Locate the cell with the specified text and output its (X, Y) center coordinate. 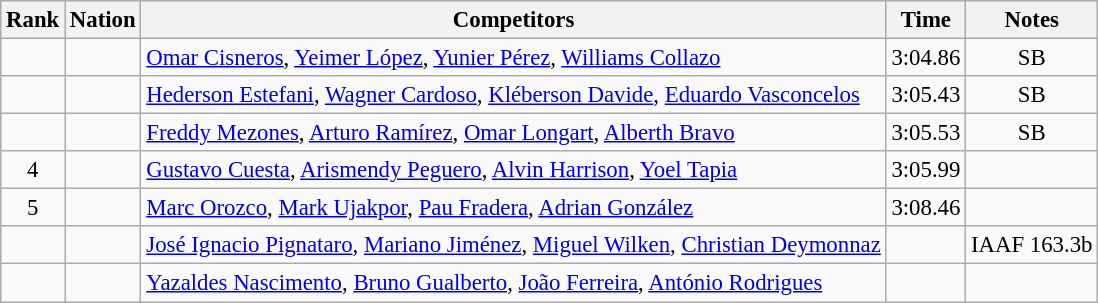
Competitors (514, 20)
3:04.86 (926, 58)
IAAF 163.3b (1032, 245)
3:05.43 (926, 95)
Notes (1032, 20)
Rank (33, 20)
Omar Cisneros, Yeimer López, Yunier Pérez, Williams Collazo (514, 58)
José Ignacio Pignataro, Mariano Jiménez, Miguel Wilken, Christian Deymonnaz (514, 245)
Yazaldes Nascimento, Bruno Gualberto, João Ferreira, António Rodrigues (514, 283)
Time (926, 20)
3:05.99 (926, 170)
Freddy Mezones, Arturo Ramírez, Omar Longart, Alberth Bravo (514, 133)
3:05.53 (926, 133)
4 (33, 170)
Gustavo Cuesta, Arismendy Peguero, Alvin Harrison, Yoel Tapia (514, 170)
Nation (103, 20)
3:08.46 (926, 208)
Marc Orozco, Mark Ujakpor, Pau Fradera, Adrian González (514, 208)
Hederson Estefani, Wagner Cardoso, Kléberson Davide, Eduardo Vasconcelos (514, 95)
5 (33, 208)
